Identify which cell holds the provided text, then report its (X, Y) central coordinate. 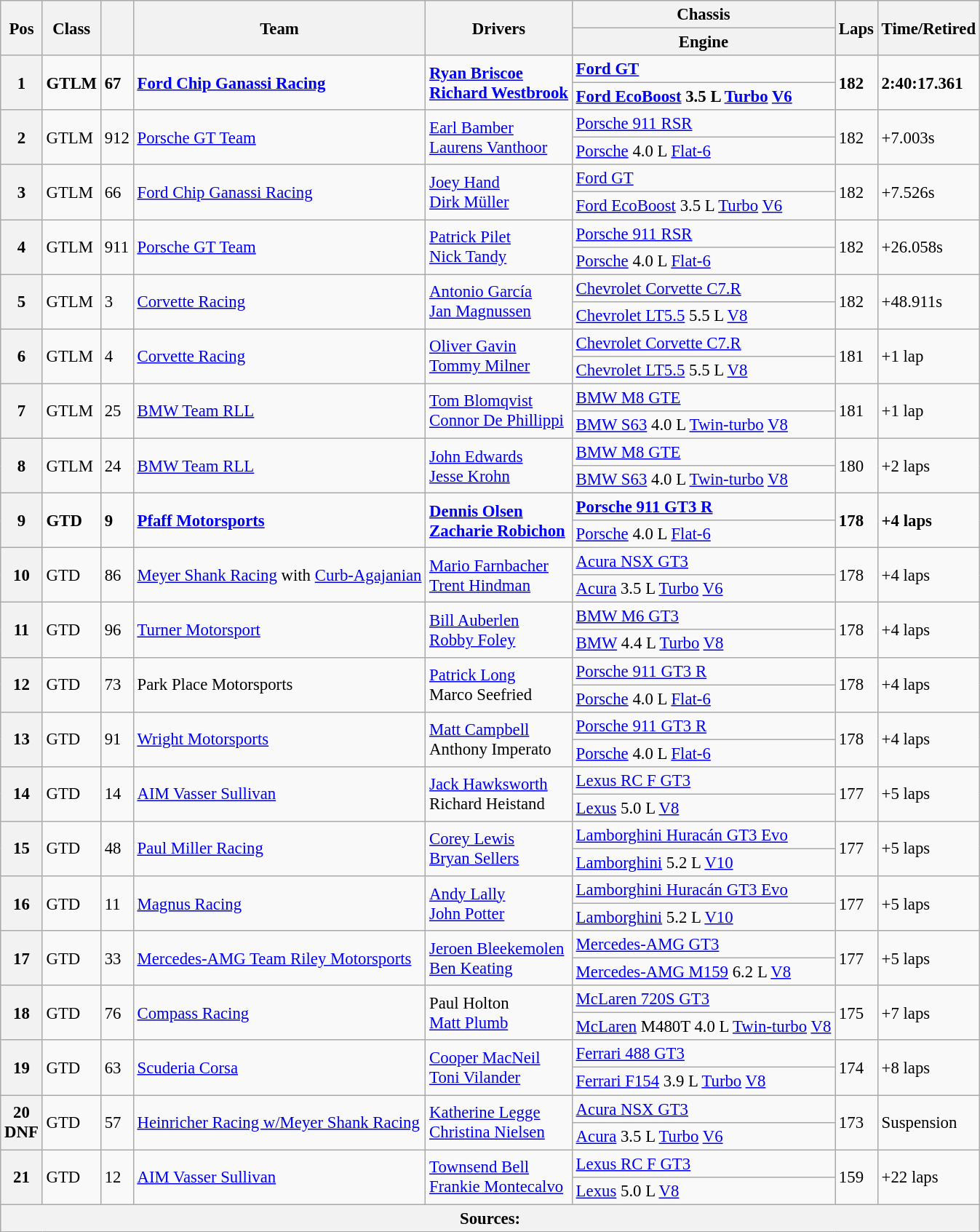
76 (116, 1013)
173 (857, 1122)
Paul Miller Racing (279, 849)
Earl Bamber Laurens Vanthoor (499, 137)
159 (857, 1177)
Mario Farnbacher Trent Hindman (499, 575)
Bill Auberlen Robby Foley (499, 630)
Class (71, 28)
Joey Hand Dirk Müller (499, 192)
86 (116, 575)
8 (22, 466)
Dennis Olsen Zacharie Robichon (499, 521)
McLaren 720S GT3 (703, 999)
Ryan Briscoe Richard Westbrook (499, 83)
BMW 4.4 L Turbo V8 (703, 644)
+48.911s (928, 301)
Patrick Pilet Nick Tandy (499, 247)
912 (116, 137)
Chassis (703, 15)
Townsend Bell Frankie Montecalvo (499, 1177)
BMW M6 GT3 (703, 616)
Oliver Gavin Tommy Milner (499, 357)
2 (22, 137)
Mercedes-AMG Team Riley Motorsports (279, 958)
1 (22, 83)
+7.003s (928, 137)
Andy Lally John Potter (499, 904)
Park Place Motorsports (279, 684)
63 (116, 1068)
Jeroen Bleekemolen Ben Keating (499, 958)
6 (22, 357)
18 (22, 1013)
Paul Holton Matt Plumb (499, 1013)
Team (279, 28)
91 (116, 739)
21 (22, 1177)
Corey Lewis Bryan Sellers (499, 849)
Ferrari 488 GT3 (703, 1054)
Mercedes-AMG M159 6.2 L V8 (703, 972)
Drivers (499, 28)
73 (116, 684)
174 (857, 1068)
25 (116, 410)
Tom Blomqvist Connor De Phillippi (499, 410)
911 (116, 247)
+8 laps (928, 1068)
15 (22, 849)
Jack Hawksworth Richard Heistand (499, 795)
Matt Campbell Anthony Imperato (499, 739)
+7.526s (928, 192)
Heinricher Racing w/Meyer Shank Racing (279, 1122)
+26.058s (928, 247)
Suspension (928, 1122)
19 (22, 1068)
Pos (22, 28)
20DNF (22, 1122)
McLaren M480T 4.0 L Twin-turbo V8 (703, 1027)
175 (857, 1013)
+22 laps (928, 1177)
Compass Racing (279, 1013)
33 (116, 958)
Patrick Long Marco Seefried (499, 684)
7 (22, 410)
67 (116, 83)
96 (116, 630)
57 (116, 1122)
10 (22, 575)
Antonio García Jan Magnussen (499, 301)
48 (116, 849)
13 (22, 739)
John Edwards Jesse Krohn (499, 466)
Ferrari F154 3.9 L Turbo V8 (703, 1081)
Wright Motorsports (279, 739)
17 (22, 958)
180 (857, 466)
Mercedes-AMG GT3 (703, 945)
Cooper MacNeil Toni Vilander (499, 1068)
Turner Motorsport (279, 630)
Meyer Shank Racing with Curb-Agajanian (279, 575)
Sources: (490, 1218)
Scuderia Corsa (279, 1068)
Magnus Racing (279, 904)
2:40:17.361 (928, 83)
Laps (857, 28)
24 (116, 466)
+7 laps (928, 1013)
5 (22, 301)
Engine (703, 42)
Katherine Legge Christina Nielsen (499, 1122)
66 (116, 192)
16 (22, 904)
Time/Retired (928, 28)
+2 laps (928, 466)
Pfaff Motorsports (279, 521)
